Determine the (X, Y) coordinate at the center of the cell enclosing the given text.  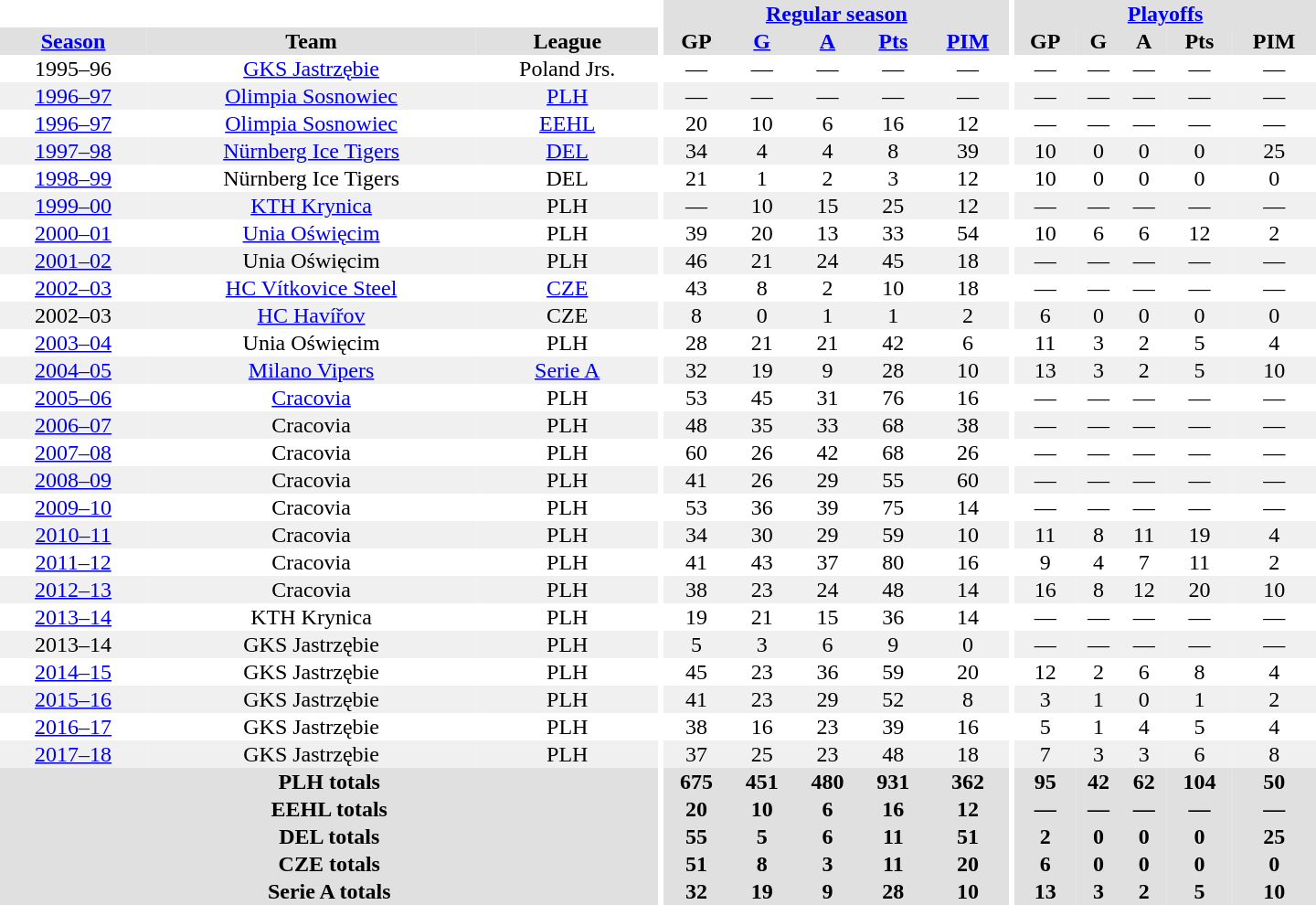
362 (967, 782)
2017–18 (73, 754)
30 (762, 535)
2003–04 (73, 343)
95 (1045, 782)
PLH totals (329, 782)
675 (696, 782)
2014–15 (73, 672)
HC Havířov (311, 315)
2000–01 (73, 233)
2009–10 (73, 507)
Milano Vipers (311, 370)
HC Vítkovice Steel (311, 288)
35 (762, 425)
2012–13 (73, 590)
46 (696, 261)
2010–11 (73, 535)
Serie A (568, 370)
2015–16 (73, 699)
Season (73, 41)
2007–08 (73, 452)
80 (893, 562)
50 (1274, 782)
Poland Jrs. (568, 69)
Serie A totals (329, 891)
1999–00 (73, 206)
CZE totals (329, 864)
104 (1200, 782)
EEHL (568, 123)
Team (311, 41)
DEL totals (329, 836)
54 (967, 233)
2001–02 (73, 261)
2006–07 (73, 425)
2004–05 (73, 370)
52 (893, 699)
2011–12 (73, 562)
2008–09 (73, 480)
75 (893, 507)
1995–96 (73, 69)
76 (893, 398)
931 (893, 782)
1997–98 (73, 151)
League (568, 41)
EEHL totals (329, 809)
1998–99 (73, 178)
451 (762, 782)
2005–06 (73, 398)
31 (828, 398)
Playoffs (1165, 14)
Regular season (837, 14)
480 (828, 782)
2016–17 (73, 727)
62 (1144, 782)
